Scan for the cell matching the given text and deliver its (x, y) coordinate at center. 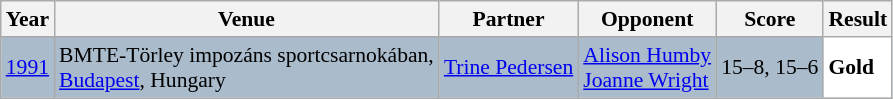
Venue (246, 19)
Score (770, 19)
1991 (28, 68)
Result (858, 19)
Gold (858, 68)
Partner (508, 19)
Trine Pedersen (508, 68)
Alison Humby Joanne Wright (647, 68)
15–8, 15–6 (770, 68)
BMTE-Törley impozáns sportcsarnokában,Budapest, Hungary (246, 68)
Year (28, 19)
Opponent (647, 19)
